Return the (X, Y) coordinate for the center point of the cell that contains the specified text.  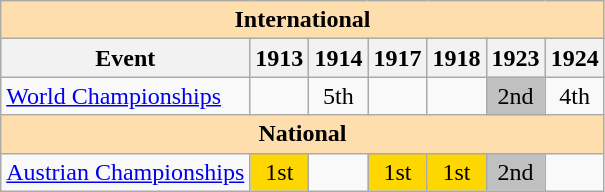
Austrian Championships (126, 172)
1923 (516, 58)
Event (126, 58)
1913 (280, 58)
National (302, 134)
1924 (574, 58)
1918 (456, 58)
International (302, 20)
5th (338, 96)
4th (574, 96)
World Championships (126, 96)
1917 (398, 58)
1914 (338, 58)
